Provide the (x, y) coordinate of the cell's center where the given text is located.  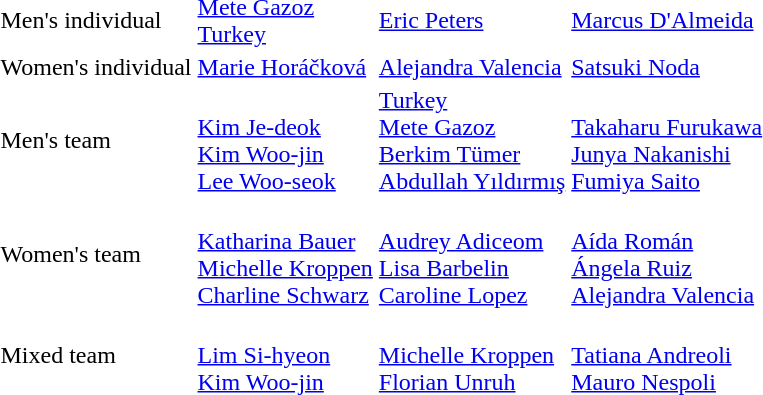
Turkey Mete Gazoz Berkim Tümer Abdullah Yıldırmış (472, 140)
Alejandra Valencia (472, 67)
Kim Je-deok Kim Woo-jin Lee Woo-seok (285, 140)
Marie Horáčková (285, 67)
Audrey Adiceom Lisa Barbelin Caroline Lopez (472, 254)
Katharina Bauer Michelle Kroppen Charline Schwarz (285, 254)
